From the cell containing the given text, extract its center point as (x, y) coordinate. 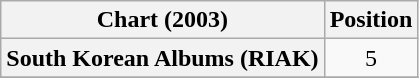
5 (371, 58)
Position (371, 20)
South Korean Albums (RIAK) (162, 58)
Chart (2003) (162, 20)
